Return the (x, y) coordinate for the center point of the cell that contains the specified text.  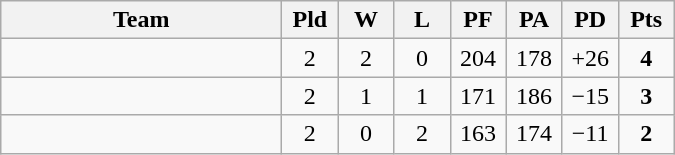
178 (534, 58)
−11 (590, 134)
Pld (310, 20)
W (366, 20)
163 (478, 134)
PF (478, 20)
3 (646, 96)
PA (534, 20)
−15 (590, 96)
Pts (646, 20)
186 (534, 96)
171 (478, 96)
+26 (590, 58)
4 (646, 58)
Team (142, 20)
204 (478, 58)
L (422, 20)
174 (534, 134)
PD (590, 20)
